Find where the given text appears and provide that cell's center as [x, y] coordinate. 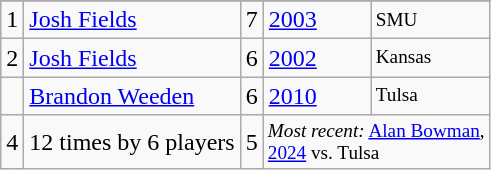
2002 [317, 58]
5 [252, 142]
4 [12, 142]
1 [12, 20]
2003 [317, 20]
12 times by 6 players [132, 142]
2 [12, 58]
SMU [430, 20]
7 [252, 20]
Brandon Weeden [132, 96]
Tulsa [430, 96]
Kansas [430, 58]
2010 [317, 96]
Most recent: Alan Bowman,2024 vs. Tulsa [376, 142]
